Search for the cell housing the specified text and yield its (X, Y) center coordinate. 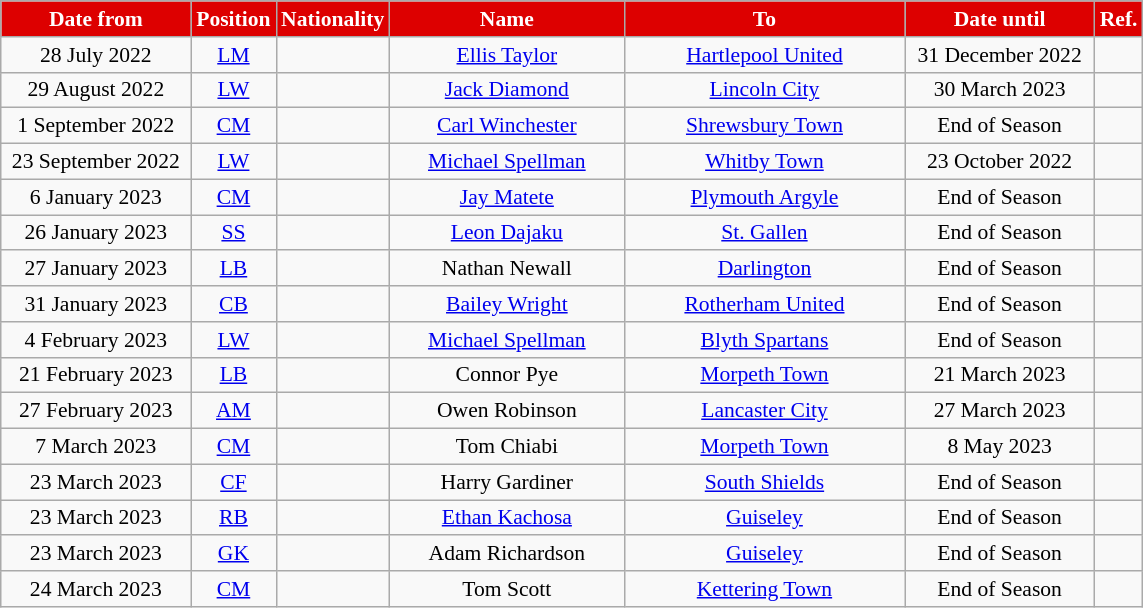
LM (234, 55)
21 February 2023 (96, 375)
Ellis Taylor (506, 55)
Owen Robinson (506, 411)
29 August 2022 (96, 90)
To (764, 19)
31 December 2022 (1000, 55)
1 September 2022 (96, 126)
Whitby Town (764, 162)
St. Gallen (764, 233)
Bailey Wright (506, 304)
Darlington (764, 269)
Carl Winchester (506, 126)
Plymouth Argyle (764, 197)
Position (234, 19)
Ref. (1119, 19)
Shrewsbury Town (764, 126)
Connor Pye (506, 375)
Ethan Kachosa (506, 518)
Leon Dajaku (506, 233)
Lincoln City (764, 90)
Kettering Town (764, 589)
Harry Gardiner (506, 482)
Hartlepool United (764, 55)
Nationality (332, 19)
CB (234, 304)
26 January 2023 (96, 233)
6 January 2023 (96, 197)
27 February 2023 (96, 411)
Lancaster City (764, 411)
30 March 2023 (1000, 90)
7 March 2023 (96, 447)
31 January 2023 (96, 304)
27 January 2023 (96, 269)
CF (234, 482)
Tom Chiabi (506, 447)
28 July 2022 (96, 55)
8 May 2023 (1000, 447)
GK (234, 554)
Nathan Newall (506, 269)
Jack Diamond (506, 90)
Adam Richardson (506, 554)
AM (234, 411)
23 October 2022 (1000, 162)
SS (234, 233)
23 September 2022 (96, 162)
Date from (96, 19)
RB (234, 518)
Date until (1000, 19)
Tom Scott (506, 589)
South Shields (764, 482)
Blyth Spartans (764, 340)
21 March 2023 (1000, 375)
4 February 2023 (96, 340)
24 March 2023 (96, 589)
Rotherham United (764, 304)
Jay Matete (506, 197)
Name (506, 19)
27 March 2023 (1000, 411)
